For the text-containing cell, return its midpoint in (x, y) coordinate format. 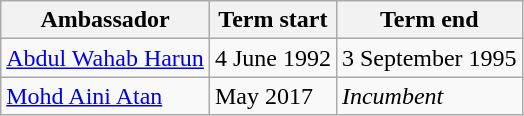
Incumbent (429, 96)
3 September 1995 (429, 58)
Mohd Aini Atan (106, 96)
4 June 1992 (272, 58)
Term end (429, 20)
May 2017 (272, 96)
Ambassador (106, 20)
Term start (272, 20)
Abdul Wahab Harun (106, 58)
